Extract the [X, Y] coordinate from the center of the cell holding the provided text.  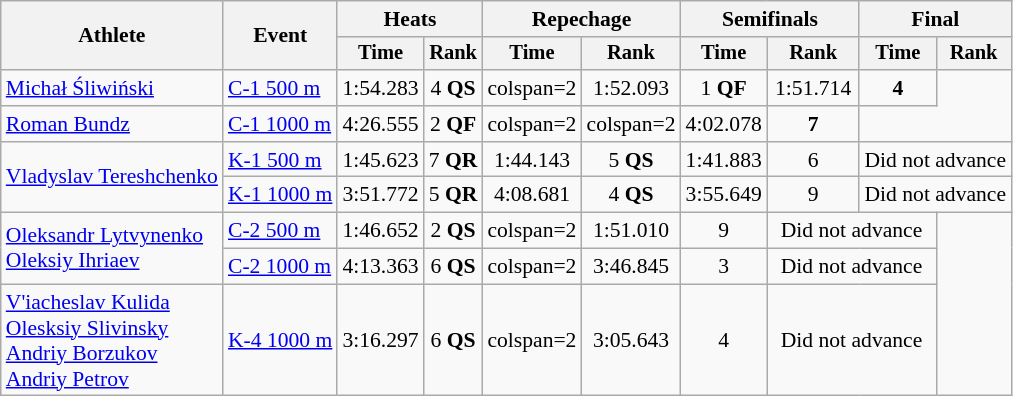
Event [280, 36]
1 QF [724, 88]
5 QS [630, 160]
1:41.883 [724, 160]
5 QR [454, 195]
1:51.010 [630, 231]
1:54.283 [380, 88]
K-1 1000 m [280, 195]
V'iacheslav Kulida Olesksiy SlivinskyAndriy BorzukovAndriy Petrov [112, 340]
3:16.297 [380, 340]
3:55.649 [724, 195]
Athlete [112, 36]
Michał Śliwiński [112, 88]
Repechage [581, 19]
Oleksandr Lytvynenko Oleksiy Ihriaev [112, 248]
4:02.078 [724, 124]
7 QR [454, 160]
Roman Bundz [112, 124]
C-1 500 m [280, 88]
Final [935, 19]
3 [724, 267]
1:51.714 [814, 88]
3:51.772 [380, 195]
6 [814, 160]
Semifinals [770, 19]
4:26.555 [380, 124]
Vladyslav Tereshchenko [112, 178]
1:44.143 [532, 160]
C-2 500 m [280, 231]
4:08.681 [532, 195]
Heats [410, 19]
C-1 1000 m [280, 124]
2 QS [454, 231]
3:46.845 [630, 267]
7 [814, 124]
1:52.093 [630, 88]
2 QF [454, 124]
1:46.652 [380, 231]
K-4 1000 m [280, 340]
1:45.623 [380, 160]
C-2 1000 m [280, 267]
3:05.643 [630, 340]
4:13.363 [380, 267]
K-1 500 m [280, 160]
